Scan for the cell matching the given text and deliver its [X, Y] coordinate at center. 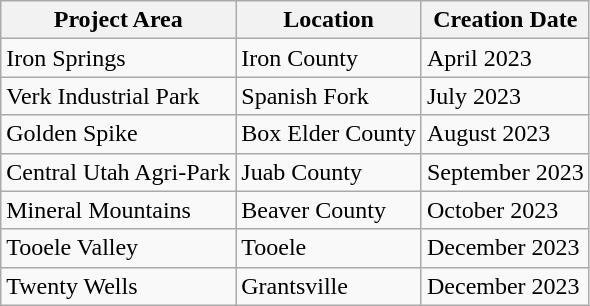
Juab County [329, 172]
Location [329, 20]
Spanish Fork [329, 96]
August 2023 [505, 134]
September 2023 [505, 172]
April 2023 [505, 58]
October 2023 [505, 210]
Tooele [329, 248]
Grantsville [329, 286]
Creation Date [505, 20]
July 2023 [505, 96]
Iron Springs [118, 58]
Verk Industrial Park [118, 96]
Iron County [329, 58]
Mineral Mountains [118, 210]
Twenty Wells [118, 286]
Central Utah Agri-Park [118, 172]
Golden Spike [118, 134]
Box Elder County [329, 134]
Tooele Valley [118, 248]
Beaver County [329, 210]
Project Area [118, 20]
